Detect which cell encompasses the target text, then output its (X, Y) center coordinate. 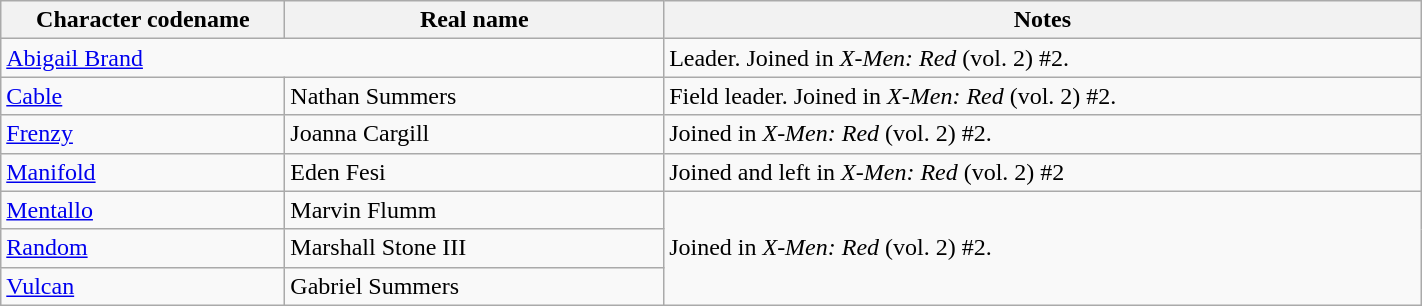
Manifold (143, 172)
Joanna Cargill (474, 134)
Vulcan (143, 286)
Nathan Summers (474, 96)
Frenzy (143, 134)
Marshall Stone III (474, 248)
Notes (1043, 20)
Cable (143, 96)
Real name (474, 20)
Abigail Brand (332, 58)
Marvin Flumm (474, 210)
Joined and left in X-Men: Red (vol. 2) #2 (1043, 172)
Eden Fesi (474, 172)
Random (143, 248)
Field leader. Joined in X-Men: Red (vol. 2) #2. (1043, 96)
Mentallo (143, 210)
Character codename (143, 20)
Leader. Joined in X-Men: Red (vol. 2) #2. (1043, 58)
Gabriel Summers (474, 286)
